Identify which cell holds the provided text, then report its (x, y) central coordinate. 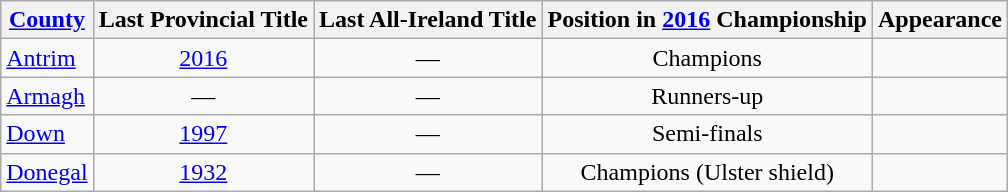
County (47, 20)
Donegal (47, 172)
Armagh (47, 96)
Down (47, 134)
2016 (203, 58)
Last All-Ireland Title (428, 20)
Semi-finals (708, 134)
1932 (203, 172)
Appearance (940, 20)
Runners-up (708, 96)
1997 (203, 134)
Champions (708, 58)
Position in 2016 Championship (708, 20)
Champions (Ulster shield) (708, 172)
Last Provincial Title (203, 20)
Antrim (47, 58)
